For the text-containing cell, return its midpoint in [X, Y] coordinate format. 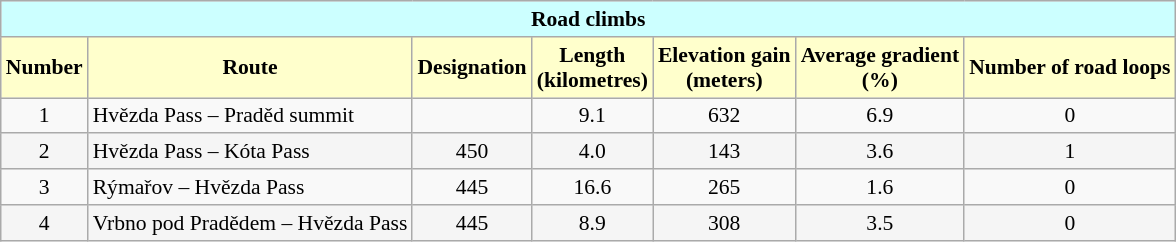
Number of road loops [1070, 68]
Elevation gain(meters) [724, 68]
16.6 [592, 187]
143 [724, 152]
3.5 [880, 223]
4 [44, 223]
Vrbno pod Pradědem – Hvězda Pass [250, 223]
Hvězda Pass – Praděd summit [250, 116]
2 [44, 152]
3.6 [880, 152]
9.1 [592, 116]
8.9 [592, 223]
450 [472, 152]
6.9 [880, 116]
3 [44, 187]
308 [724, 223]
265 [724, 187]
Designation [472, 68]
Average gradient(%) [880, 68]
Route [250, 68]
Rýmařov – Hvězda Pass [250, 187]
Road climbs [588, 19]
1.6 [880, 187]
Length(kilometres) [592, 68]
Number [44, 68]
Hvězda Pass – Kóta Pass [250, 152]
4.0 [592, 152]
632 [724, 116]
